Determine the (x, y) coordinate at the center of the cell enclosing the given text.  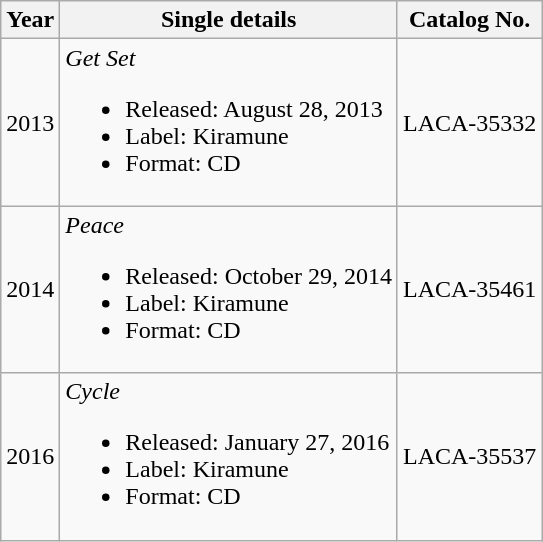
Year (30, 20)
PeaceReleased: October 29, 2014Label: KiramuneFormat: CD (229, 290)
LACA-35461 (469, 290)
Single details (229, 20)
2014 (30, 290)
2013 (30, 122)
Get SetReleased: August 28, 2013Label: KiramuneFormat: CD (229, 122)
2016 (30, 456)
LACA-35537 (469, 456)
LACA-35332 (469, 122)
Catalog No. (469, 20)
CycleReleased: January 27, 2016Label: KiramuneFormat: CD (229, 456)
